For the text-containing cell, return its midpoint in (x, y) coordinate format. 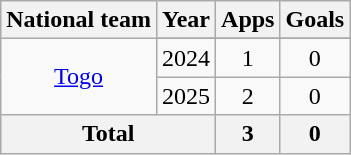
Total (108, 134)
Year (186, 20)
Togo (79, 77)
2024 (186, 58)
National team (79, 20)
Apps (248, 20)
2025 (186, 96)
3 (248, 134)
1 (248, 58)
Goals (315, 20)
2 (248, 96)
